Identify which cell holds the provided text, then report its (X, Y) central coordinate. 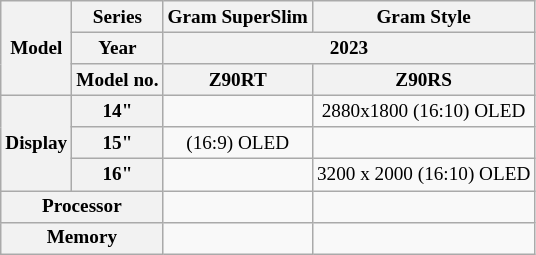
Processor (82, 206)
16" (118, 175)
(16:9) OLED (238, 143)
Model (36, 48)
Memory (82, 238)
Year (118, 48)
14" (118, 111)
Display (36, 142)
Series (118, 17)
15" (118, 143)
Gram Style (423, 17)
3200 x 2000 (16:10) OLED (423, 175)
Gram SuperSlim (238, 17)
Z90RT (238, 80)
2023 (349, 48)
2880x1800 (16:10) OLED (423, 111)
Z90RS (423, 80)
Model no. (118, 80)
